Identify which cell holds the provided text, then report its (x, y) central coordinate. 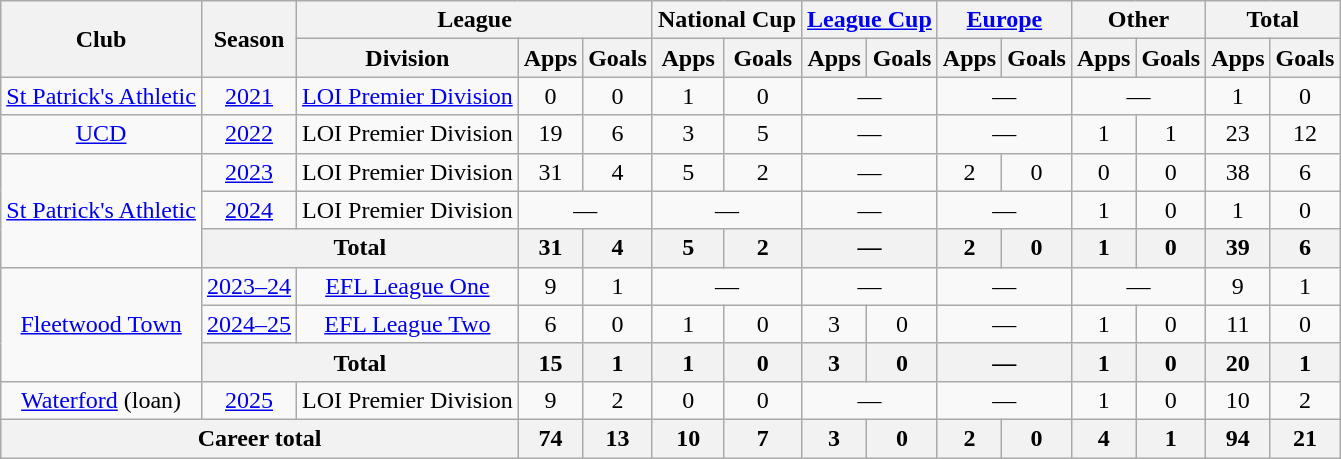
Europe (1004, 20)
11 (1238, 324)
2022 (248, 134)
EFL League Two (408, 324)
2024 (248, 210)
Waterford (loan) (102, 400)
20 (1238, 362)
38 (1238, 172)
39 (1238, 248)
2025 (248, 400)
21 (1305, 438)
94 (1238, 438)
2024–25 (248, 324)
23 (1238, 134)
National Cup (726, 20)
74 (550, 438)
Fleetwood Town (102, 324)
Season (248, 39)
12 (1305, 134)
Other (1138, 20)
2023 (248, 172)
League (475, 20)
Career total (260, 438)
UCD (102, 134)
15 (550, 362)
League Cup (870, 20)
7 (763, 438)
2021 (248, 96)
2023–24 (248, 286)
19 (550, 134)
Club (102, 39)
13 (618, 438)
Division (408, 58)
EFL League One (408, 286)
